Extract the [X, Y] coordinate from the center of the cell holding the provided text.  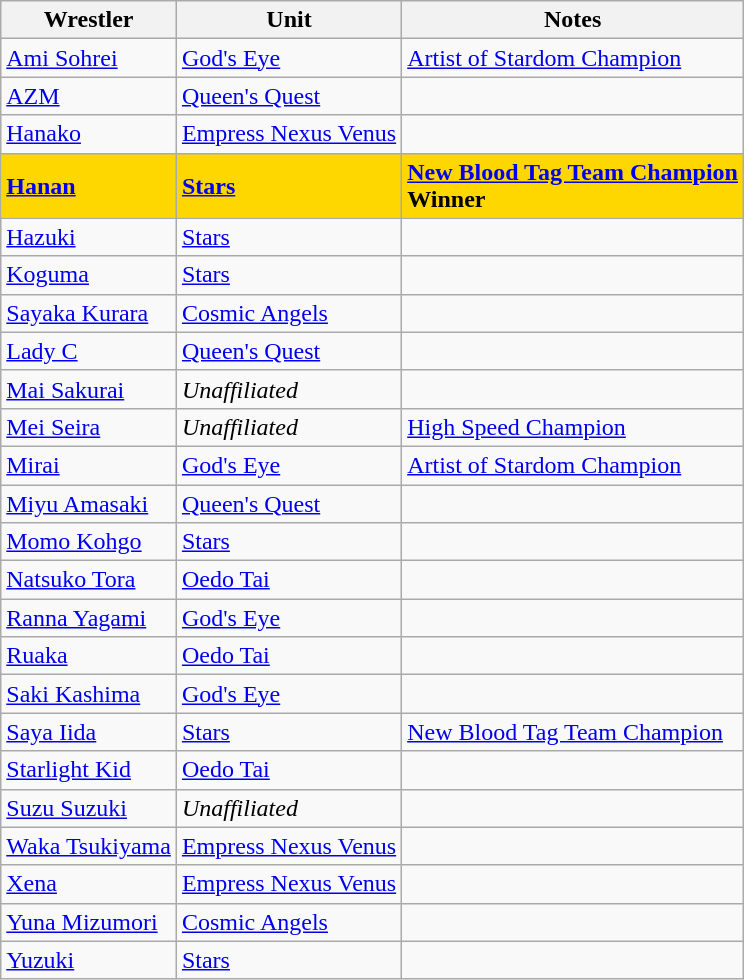
Waka Tsukiyama [89, 846]
Hazuki [89, 237]
Hanan [89, 186]
Mirai [89, 465]
Sayaka Kurara [89, 313]
Yuna Mizumori [89, 922]
Ruaka [89, 656]
Mai Sakurai [89, 389]
Ranna Yagami [89, 618]
Mei Seira [89, 427]
Notes [573, 20]
AZM [89, 96]
Wrestler [89, 20]
Starlight Kid [89, 770]
High Speed Champion [573, 427]
Saki Kashima [89, 694]
Unit [288, 20]
New Blood Tag Team Champion [573, 732]
Yuzuki [89, 960]
Suzu Suzuki [89, 808]
Hanako [89, 134]
Natsuko Tora [89, 580]
Ami Sohrei [89, 58]
New Blood Tag Team ChampionWinner [573, 186]
Lady C [89, 351]
Miyu Amasaki [89, 503]
Xena [89, 884]
Koguma [89, 275]
Saya Iida [89, 732]
Momo Kohgo [89, 542]
